Output the (x, y) coordinate of the center of the cell containing the given text.  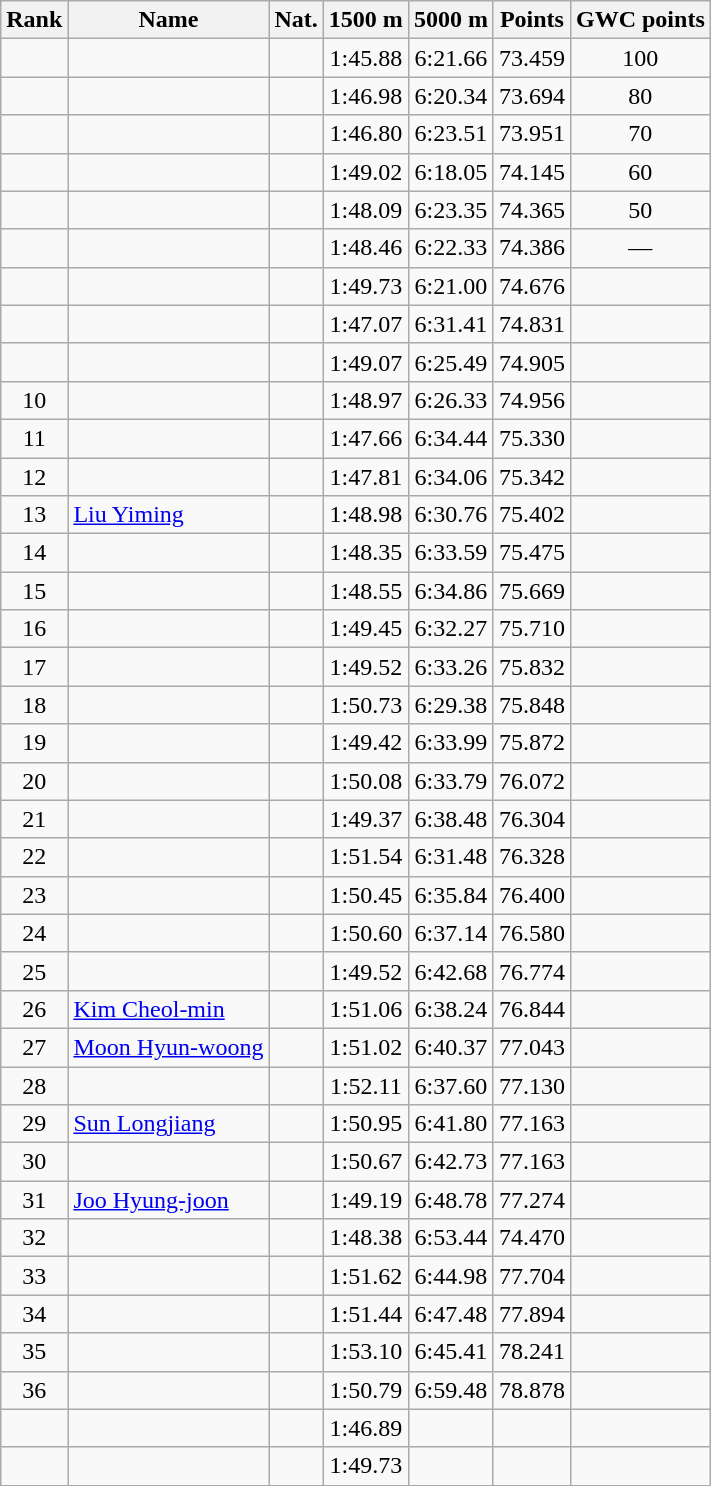
75.848 (532, 705)
6:18.05 (450, 172)
Liu Yiming (168, 515)
73.951 (532, 134)
6:31.41 (450, 324)
1:48.35 (366, 553)
5000 m (450, 20)
6:34.06 (450, 477)
74.905 (532, 362)
26 (34, 1009)
75.475 (532, 553)
6:37.14 (450, 933)
74.470 (532, 1238)
6:21.66 (450, 58)
77.043 (532, 1047)
76.072 (532, 781)
19 (34, 743)
6:41.80 (450, 1124)
35 (34, 1352)
74.365 (532, 210)
13 (34, 515)
74.956 (532, 400)
15 (34, 591)
6:37.60 (450, 1085)
24 (34, 933)
1:47.81 (366, 477)
20 (34, 781)
Moon Hyun-woong (168, 1047)
1:48.97 (366, 400)
Joo Hyung-joon (168, 1200)
1:48.98 (366, 515)
Sun Longjiang (168, 1124)
60 (640, 172)
76.328 (532, 857)
1:50.95 (366, 1124)
1:48.38 (366, 1238)
1:51.54 (366, 857)
6:26.33 (450, 400)
16 (34, 629)
1:51.02 (366, 1047)
1:46.89 (366, 1428)
76.844 (532, 1009)
Points (532, 20)
Nat. (296, 20)
6:29.38 (450, 705)
6:22.33 (450, 248)
21 (34, 819)
6:38.48 (450, 819)
28 (34, 1085)
6:33.26 (450, 667)
1:49.45 (366, 629)
6:31.48 (450, 857)
1:47.07 (366, 324)
6:34.86 (450, 591)
33 (34, 1276)
1:49.19 (366, 1200)
50 (640, 210)
74.145 (532, 172)
1:53.10 (366, 1352)
6:23.51 (450, 134)
75.669 (532, 591)
6:33.59 (450, 553)
1:46.80 (366, 134)
77.274 (532, 1200)
6:34.44 (450, 438)
31 (34, 1200)
6:33.79 (450, 781)
36 (34, 1390)
75.710 (532, 629)
32 (34, 1238)
1:47.66 (366, 438)
6:32.27 (450, 629)
1:48.09 (366, 210)
1:50.73 (366, 705)
Rank (34, 20)
1:52.11 (366, 1085)
34 (34, 1314)
29 (34, 1124)
75.342 (532, 477)
100 (640, 58)
GWC points (640, 20)
Name (168, 20)
75.832 (532, 667)
Kim Cheol-min (168, 1009)
6:47.48 (450, 1314)
1:48.55 (366, 591)
27 (34, 1047)
78.241 (532, 1352)
76.400 (532, 895)
6:53.44 (450, 1238)
1:50.67 (366, 1162)
6:33.99 (450, 743)
22 (34, 857)
1:49.07 (366, 362)
14 (34, 553)
76.304 (532, 819)
76.774 (532, 971)
1:49.02 (366, 172)
1:48.46 (366, 248)
1:49.42 (366, 743)
1:46.98 (366, 96)
1500 m (366, 20)
75.330 (532, 438)
— (640, 248)
6:23.35 (450, 210)
73.694 (532, 96)
6:42.73 (450, 1162)
6:59.48 (450, 1390)
75.402 (532, 515)
1:50.79 (366, 1390)
25 (34, 971)
6:42.68 (450, 971)
6:45.41 (450, 1352)
6:21.00 (450, 286)
80 (640, 96)
11 (34, 438)
17 (34, 667)
6:44.98 (450, 1276)
75.872 (532, 743)
74.386 (532, 248)
6:25.49 (450, 362)
1:49.37 (366, 819)
1:50.08 (366, 781)
18 (34, 705)
70 (640, 134)
23 (34, 895)
74.831 (532, 324)
1:51.62 (366, 1276)
77.704 (532, 1276)
74.676 (532, 286)
6:48.78 (450, 1200)
1:51.44 (366, 1314)
1:51.06 (366, 1009)
73.459 (532, 58)
1:50.45 (366, 895)
76.580 (532, 933)
1:45.88 (366, 58)
6:40.37 (450, 1047)
78.878 (532, 1390)
1:50.60 (366, 933)
12 (34, 477)
77.130 (532, 1085)
30 (34, 1162)
10 (34, 400)
6:35.84 (450, 895)
6:38.24 (450, 1009)
77.894 (532, 1314)
6:20.34 (450, 96)
6:30.76 (450, 515)
